Locate the cell with the specified text and output its (X, Y) center coordinate. 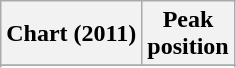
Chart (2011) (72, 34)
Peakposition (188, 34)
